Locate the cell with the specified text and output its [X, Y] center coordinate. 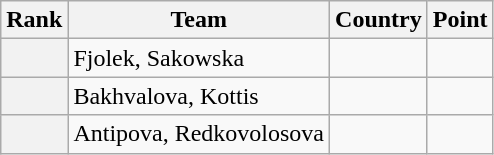
Point [460, 20]
Rank [34, 20]
Antipova, Redkovolosova [199, 134]
Country [379, 20]
Bakhvalova, Kottis [199, 96]
Fjolek, Sakowska [199, 58]
Team [199, 20]
